From the cell containing the given text, extract its center point as [X, Y] coordinate. 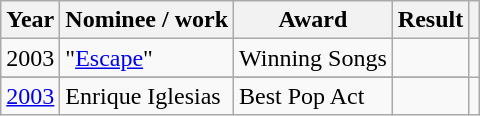
Year [30, 20]
Nominee / work [147, 20]
"Escape" [147, 58]
Enrique Iglesias [147, 96]
Result [430, 20]
Best Pop Act [314, 96]
Award [314, 20]
Winning Songs [314, 58]
